Detect which cell encompasses the target text, then output its [X, Y] center coordinate. 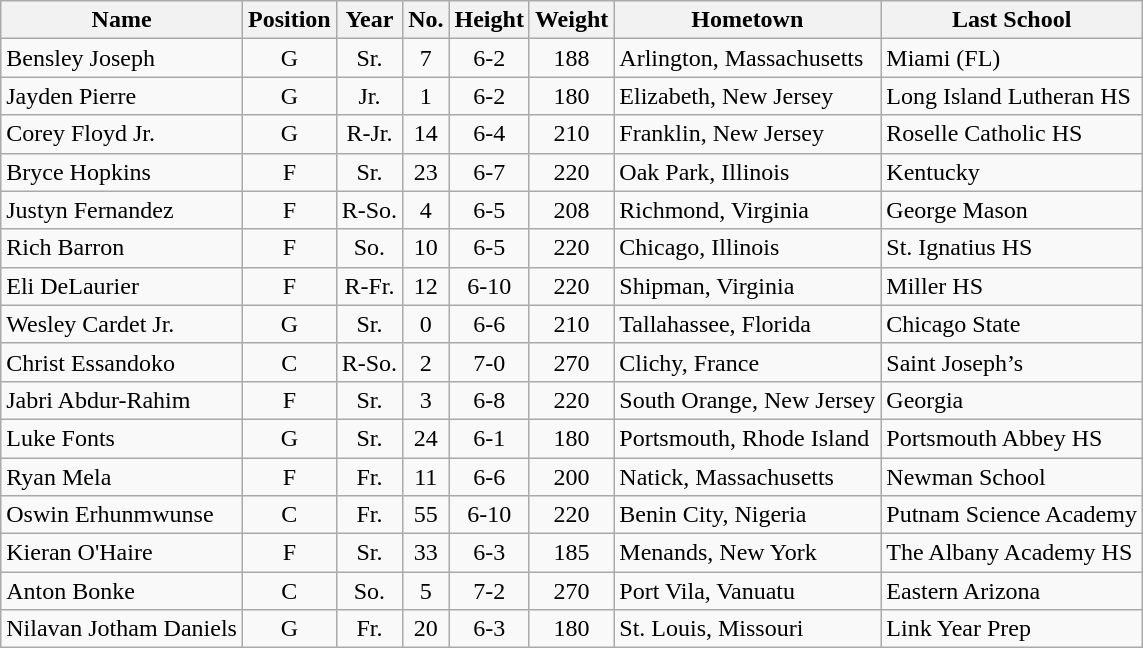
Shipman, Virginia [748, 286]
1 [426, 96]
Bensley Joseph [122, 58]
Chicago State [1012, 324]
Miller HS [1012, 286]
Rich Barron [122, 248]
14 [426, 134]
7-2 [489, 591]
Clichy, France [748, 362]
Corey Floyd Jr. [122, 134]
Portsmouth, Rhode Island [748, 438]
7 [426, 58]
Elizabeth, New Jersey [748, 96]
23 [426, 172]
Nilavan Jotham Daniels [122, 629]
Franklin, New Jersey [748, 134]
200 [571, 477]
St. Ignatius HS [1012, 248]
Jayden Pierre [122, 96]
Anton Bonke [122, 591]
5 [426, 591]
55 [426, 515]
Last School [1012, 20]
Year [369, 20]
St. Louis, Missouri [748, 629]
Port Vila, Vanuatu [748, 591]
Position [289, 20]
Oswin Erhunmwunse [122, 515]
Saint Joseph’s [1012, 362]
Georgia [1012, 400]
Ryan Mela [122, 477]
Benin City, Nigeria [748, 515]
No. [426, 20]
South Orange, New Jersey [748, 400]
Arlington, Massachusetts [748, 58]
Weight [571, 20]
Menands, New York [748, 553]
6-7 [489, 172]
The Albany Academy HS [1012, 553]
R-Jr. [369, 134]
Oak Park, Illinois [748, 172]
Bryce Hopkins [122, 172]
Name [122, 20]
George Mason [1012, 210]
Natick, Massachusetts [748, 477]
11 [426, 477]
4 [426, 210]
Jr. [369, 96]
6-4 [489, 134]
Eli DeLaurier [122, 286]
208 [571, 210]
Eastern Arizona [1012, 591]
6-1 [489, 438]
Tallahassee, Florida [748, 324]
Luke Fonts [122, 438]
Wesley Cardet Jr. [122, 324]
Newman School [1012, 477]
Portsmouth Abbey HS [1012, 438]
Roselle Catholic HS [1012, 134]
R-Fr. [369, 286]
2 [426, 362]
7-0 [489, 362]
Long Island Lutheran HS [1012, 96]
10 [426, 248]
Christ Essandoko [122, 362]
20 [426, 629]
24 [426, 438]
188 [571, 58]
Hometown [748, 20]
0 [426, 324]
Chicago, Illinois [748, 248]
185 [571, 553]
12 [426, 286]
Putnam Science Academy [1012, 515]
Kentucky [1012, 172]
Jabri Abdur-Rahim [122, 400]
Link Year Prep [1012, 629]
Justyn Fernandez [122, 210]
3 [426, 400]
Kieran O'Haire [122, 553]
Height [489, 20]
Miami (FL) [1012, 58]
Richmond, Virginia [748, 210]
6-8 [489, 400]
33 [426, 553]
